From the cell containing the given text, extract its center point as [X, Y] coordinate. 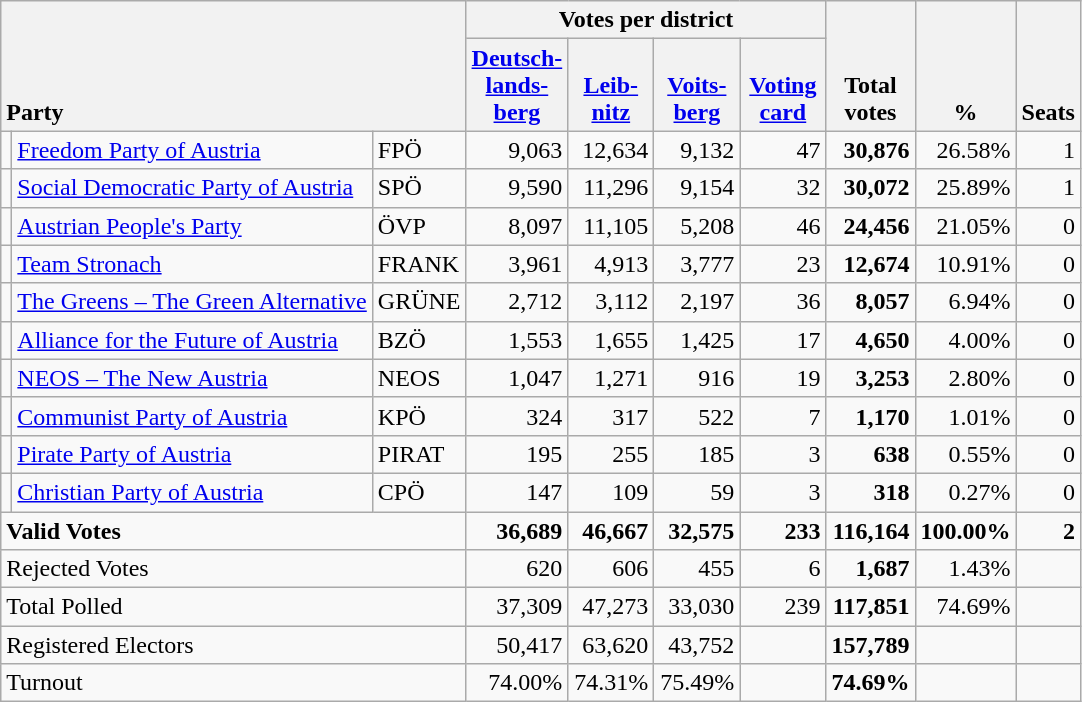
33,030 [697, 607]
195 [517, 454]
8,057 [870, 302]
24,456 [870, 226]
12,634 [611, 150]
Votes per district [646, 20]
Party [234, 66]
74.31% [611, 683]
50,417 [517, 645]
606 [611, 569]
43,752 [697, 645]
30,876 [870, 150]
3,777 [697, 264]
46,667 [611, 531]
117,851 [870, 607]
37,309 [517, 607]
CPÖ [419, 492]
47 [783, 150]
324 [517, 416]
23 [783, 264]
255 [611, 454]
6 [783, 569]
63,620 [611, 645]
5,208 [697, 226]
2,197 [697, 302]
109 [611, 492]
Communist Party of Austria [192, 416]
638 [870, 454]
0.55% [966, 454]
6.94% [966, 302]
% [966, 66]
19 [783, 378]
75.49% [697, 683]
157,789 [870, 645]
3,253 [870, 378]
Valid Votes [234, 531]
10.91% [966, 264]
2,712 [517, 302]
Christian Party of Austria [192, 492]
17 [783, 340]
1,170 [870, 416]
0.27% [966, 492]
318 [870, 492]
Voits-berg [697, 85]
1,553 [517, 340]
36 [783, 302]
4,913 [611, 264]
9,132 [697, 150]
Seats [1048, 66]
Alliance for the Future of Austria [192, 340]
1,655 [611, 340]
100.00% [966, 531]
7 [783, 416]
9,154 [697, 188]
1,047 [517, 378]
KPÖ [419, 416]
317 [611, 416]
NEOS – The New Austria [192, 378]
11,296 [611, 188]
BZÖ [419, 340]
Freedom Party of Austria [192, 150]
Social Democratic Party of Austria [192, 188]
147 [517, 492]
25.89% [966, 188]
11,105 [611, 226]
36,689 [517, 531]
1,271 [611, 378]
Votingcard [783, 85]
455 [697, 569]
32,575 [697, 531]
Rejected Votes [234, 569]
Registered Electors [234, 645]
522 [697, 416]
Totalvotes [870, 66]
The Greens – The Green Alternative [192, 302]
1.01% [966, 416]
1,687 [870, 569]
Leib-nitz [611, 85]
Turnout [234, 683]
GRÜNE [419, 302]
916 [697, 378]
21.05% [966, 226]
26.58% [966, 150]
59 [697, 492]
NEOS [419, 378]
8,097 [517, 226]
1,425 [697, 340]
4.00% [966, 340]
32 [783, 188]
Total Polled [234, 607]
3,112 [611, 302]
74.00% [517, 683]
2 [1048, 531]
FRANK [419, 264]
Deutsch-lands-berg [517, 85]
46 [783, 226]
FPÖ [419, 150]
Austrian People's Party [192, 226]
1.43% [966, 569]
620 [517, 569]
SPÖ [419, 188]
9,590 [517, 188]
185 [697, 454]
Team Stronach [192, 264]
9,063 [517, 150]
ÖVP [419, 226]
3,961 [517, 264]
2.80% [966, 378]
Pirate Party of Austria [192, 454]
239 [783, 607]
30,072 [870, 188]
4,650 [870, 340]
47,273 [611, 607]
PIRAT [419, 454]
12,674 [870, 264]
116,164 [870, 531]
233 [783, 531]
